Search for the cell housing the specified text and yield its [x, y] center coordinate. 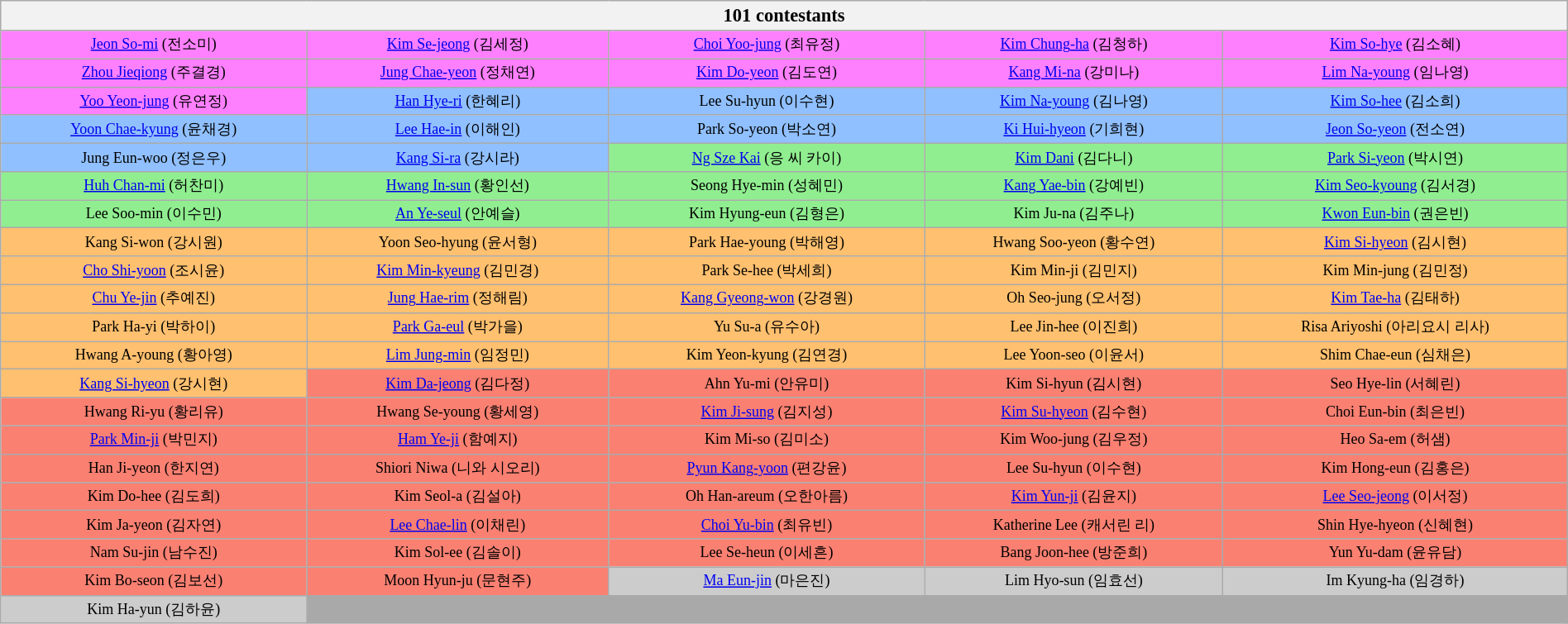
Yu Su-a (유수아) [767, 326]
Lee Chae-lin (이채린) [458, 525]
Kim Si-hyeon (김시현) [1395, 242]
Kim Tae-ha (김태하) [1395, 298]
Choi Yoo-jung (최유정) [767, 45]
Han Hye-ri (한혜리) [458, 101]
Ng Sze Kai (응 씨 카이) [767, 157]
Lee Jin-hee (이진희) [1073, 326]
Lee Hae-in (이해인) [458, 129]
Jung Eun-woo (정은우) [154, 157]
Kim Ji-sung (김지성) [767, 412]
Kang Mi-na (강미나) [1073, 73]
Kang Si-ra (강시라) [458, 157]
Yoon Chae-kyung (윤채경) [154, 129]
Kim So-hee (김소희) [1395, 101]
Kim Min-kyeung (김민경) [458, 270]
Kim Do-hee (김도희) [154, 497]
Kim Dani (김다니) [1073, 157]
Kim So-hye (김소혜) [1395, 45]
Lee Seo-jeong (이서정) [1395, 497]
Park Min-ji (박민지) [154, 440]
Seo Hye-lin (서혜린) [1395, 383]
Jeon So-yeon (전소연) [1395, 129]
Ma Eun-jin (마은진) [767, 581]
Kim Chung-ha (김청하) [1073, 45]
Kim Bo-seon (김보선) [154, 581]
Kim Si-hyun (김시현) [1073, 383]
Shiori Niwa (니와 시오리) [458, 468]
Hwang Soo-yeon (황수연) [1073, 242]
Kim Seo-kyoung (김서경) [1395, 186]
Hwang Se-young (황세영) [458, 412]
Park Si-yeon (박시연) [1395, 157]
Kim Min-ji (김민지) [1073, 270]
Bang Joon-hee (방준희) [1073, 553]
Zhou Jieqiong (주결경) [154, 73]
Jeon So-mi (전소미) [154, 45]
Shin Hye-hyeon (신혜현) [1395, 525]
Seong Hye-min (성혜민) [767, 186]
Jung Chae-yeon (정채연) [458, 73]
Kim Hyung-eun (김형은) [767, 214]
Kim Yun-ji (김윤지) [1073, 497]
Shim Chae-eun (심채은) [1395, 355]
Im Kyung-ha (임경하) [1395, 581]
Kang Si-won (강시원) [154, 242]
Kim Ju-na (김주나) [1073, 214]
Oh Han-areum (오한아름) [767, 497]
Park Se-hee (박세희) [767, 270]
An Ye-seul (안예슬) [458, 214]
Kim Da-jeong (김다정) [458, 383]
Ahn Yu-mi (안유미) [767, 383]
Lee Se-heun (이세흔) [767, 553]
Oh Seo-jung (오서정) [1073, 298]
Kim Yeon-kyung (김연경) [767, 355]
Park Ga-eul (박가을) [458, 326]
Heo Sa-em (허샘) [1395, 440]
Ham Ye-ji (함예지) [458, 440]
Lim Hyo-sun (임효선) [1073, 581]
Kang Yae-bin (강예빈) [1073, 186]
Pyun Kang-yoon (편강윤) [767, 468]
Kim Ha-yun (김하윤) [154, 609]
Hwang Ri-yu (황리유) [154, 412]
Yoon Seo-hyung (윤서형) [458, 242]
Jung Hae-rim (정해림) [458, 298]
Yun Yu-dam (윤유담) [1395, 553]
Katherine Lee (캐서린 리) [1073, 525]
Kim Min-jung (김민정) [1395, 270]
Kang Si-hyeon (강시현) [154, 383]
Kwon Eun-bin (권은빈) [1395, 214]
Ki Hui-hyeon (기희현) [1073, 129]
Kim Ja-yeon (김자연) [154, 525]
Kang Gyeong-won (강경원) [767, 298]
Choi Eun-bin (최은빈) [1395, 412]
Nam Su-jin (남수진) [154, 553]
Kim Mi-so (김미소) [767, 440]
Kim Hong-eun (김홍은) [1395, 468]
Lee Yoon-seo (이윤서) [1073, 355]
Kim Na-young (김나영) [1073, 101]
Hwang In-sun (황인선) [458, 186]
Lim Na-young (임나영) [1395, 73]
Hwang A-young (황아영) [154, 355]
Chu Ye-jin (추예진) [154, 298]
Kim Do-yeon (김도연) [767, 73]
Kim Su-hyeon (김수현) [1073, 412]
Risa Ariyoshi (아리요시 리사) [1395, 326]
Kim Seol-a (김설아) [458, 497]
Kim Woo-jung (김우정) [1073, 440]
Choi Yu-bin (최유빈) [767, 525]
Kim Sol-ee (김솔이) [458, 553]
Han Ji-yeon (한지연) [154, 468]
Lim Jung-min (임정민) [458, 355]
Moon Hyun-ju (문현주) [458, 581]
Park Hae-young (박해영) [767, 242]
Yoo Yeon-jung (유연정) [154, 101]
Lee Soo-min (이수민) [154, 214]
Park So-yeon (박소연) [767, 129]
Park Ha-yi (박하이) [154, 326]
Cho Shi-yoon (조시윤) [154, 270]
Kim Se-jeong (김세정) [458, 45]
101 contestants [784, 16]
Huh Chan-mi (허찬미) [154, 186]
